Output the (x, y) coordinate of the center of the cell containing the given text.  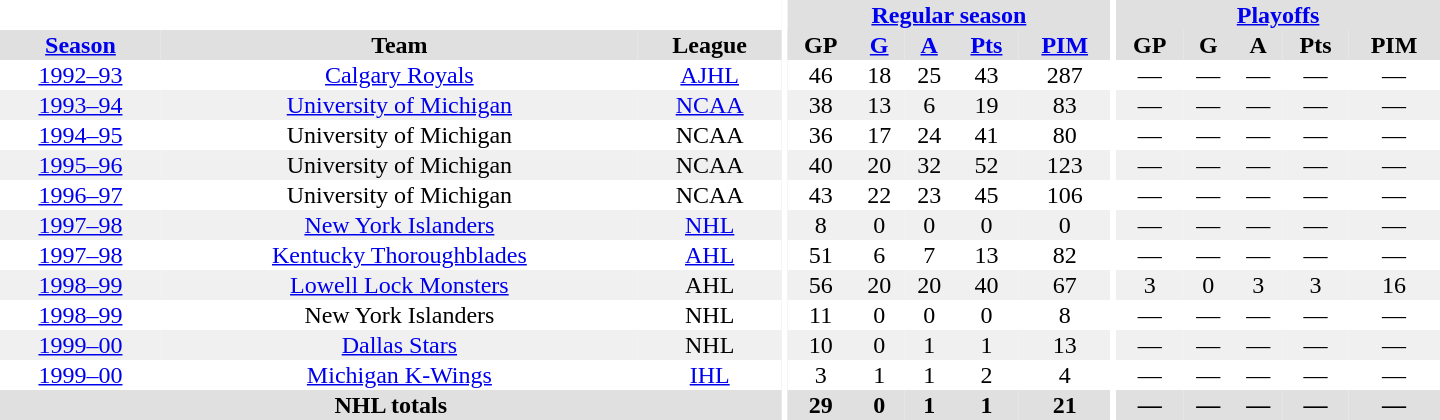
1993–94 (80, 105)
45 (986, 195)
Season (80, 45)
Lowell Lock Monsters (400, 285)
10 (820, 345)
23 (929, 195)
83 (1065, 105)
36 (820, 135)
League (710, 45)
82 (1065, 255)
38 (820, 105)
18 (879, 75)
123 (1065, 165)
Kentucky Thoroughblades (400, 255)
24 (929, 135)
7 (929, 255)
29 (820, 405)
1996–97 (80, 195)
IHL (710, 375)
106 (1065, 195)
32 (929, 165)
16 (1394, 285)
46 (820, 75)
1995–96 (80, 165)
80 (1065, 135)
4 (1065, 375)
19 (986, 105)
41 (986, 135)
67 (1065, 285)
Regular season (949, 15)
Michigan K-Wings (400, 375)
1992–93 (80, 75)
52 (986, 165)
56 (820, 285)
51 (820, 255)
17 (879, 135)
Team (400, 45)
Playoffs (1278, 15)
21 (1065, 405)
Dallas Stars (400, 345)
22 (879, 195)
11 (820, 315)
2 (986, 375)
Calgary Royals (400, 75)
287 (1065, 75)
AJHL (710, 75)
1994–95 (80, 135)
25 (929, 75)
NHL totals (391, 405)
